Identify which cell holds the provided text, then report its (x, y) central coordinate. 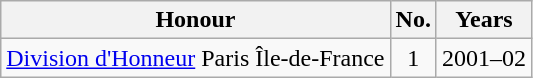
Years (484, 20)
Division d'Honneur Paris Île-de-France (196, 58)
Honour (196, 20)
2001–02 (484, 58)
No. (413, 20)
1 (413, 58)
